Extract the (x, y) coordinate from the center of the cell holding the provided text.  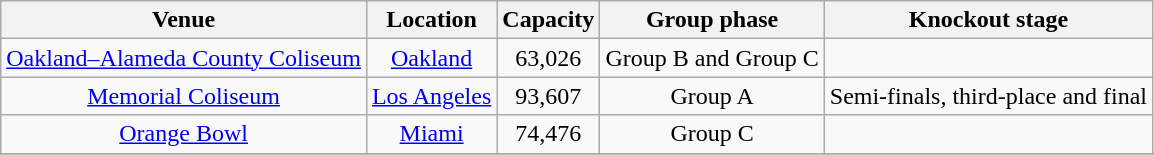
63,026 (548, 58)
Group A (712, 96)
Venue (184, 20)
Knockout stage (988, 20)
Group B and Group C (712, 58)
Oakland (431, 58)
Miami (431, 134)
74,476 (548, 134)
Los Angeles (431, 96)
Memorial Coliseum (184, 96)
Group C (712, 134)
Capacity (548, 20)
Orange Bowl (184, 134)
Group phase (712, 20)
Location (431, 20)
93,607 (548, 96)
Semi-finals, third-place and final (988, 96)
Oakland–Alameda County Coliseum (184, 58)
